Output the (X, Y) coordinate of the center of the cell containing the given text.  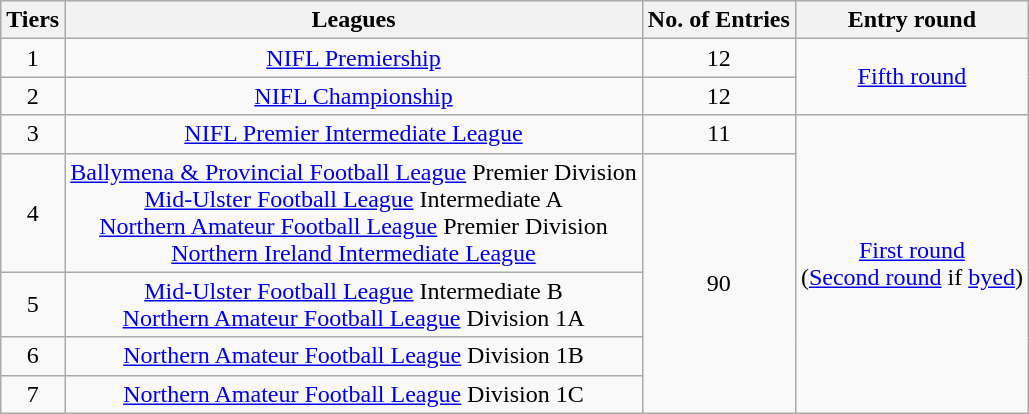
Entry round (912, 20)
1 (33, 58)
6 (33, 356)
7 (33, 394)
2 (33, 96)
NIFL Premier Intermediate League (354, 134)
Northern Amateur Football League Division 1B (354, 356)
Mid-Ulster Football League Intermediate BNorthern Amateur Football League Division 1A (354, 304)
3 (33, 134)
No. of Entries (718, 20)
NIFL Championship (354, 96)
5 (33, 304)
90 (718, 283)
Northern Amateur Football League Division 1C (354, 394)
First round(Second round if byed) (912, 264)
11 (718, 134)
Tiers (33, 20)
NIFL Premiership (354, 58)
Fifth round (912, 77)
Leagues (354, 20)
4 (33, 212)
